Output the [X, Y] coordinate of the center of the cell containing the given text.  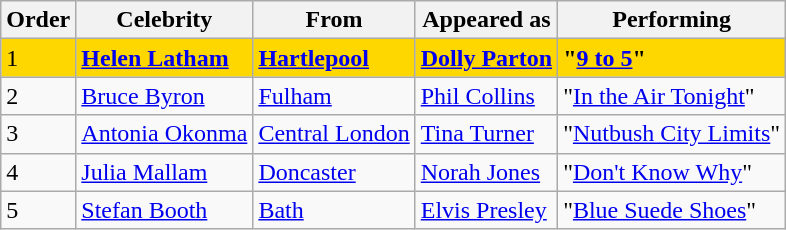
5 [38, 210]
Fulham [334, 96]
Doncaster [334, 172]
"Don't Know Why" [672, 172]
Performing [672, 20]
Elvis Presley [486, 210]
Julia Mallam [164, 172]
Bath [334, 210]
Phil Collins [486, 96]
Celebrity [164, 20]
Hartlepool [334, 58]
Tina Turner [486, 134]
Appeared as [486, 20]
"Blue Suede Shoes" [672, 210]
Antonia Okonma [164, 134]
From [334, 20]
"Nutbush City Limits" [672, 134]
Central London [334, 134]
3 [38, 134]
Order [38, 20]
"9 to 5" [672, 58]
1 [38, 58]
Norah Jones [486, 172]
4 [38, 172]
"In the Air Tonight" [672, 96]
2 [38, 96]
Stefan Booth [164, 210]
Helen Latham [164, 58]
Dolly Parton [486, 58]
Bruce Byron [164, 96]
